Detect which cell encompasses the target text, then output its [x, y] center coordinate. 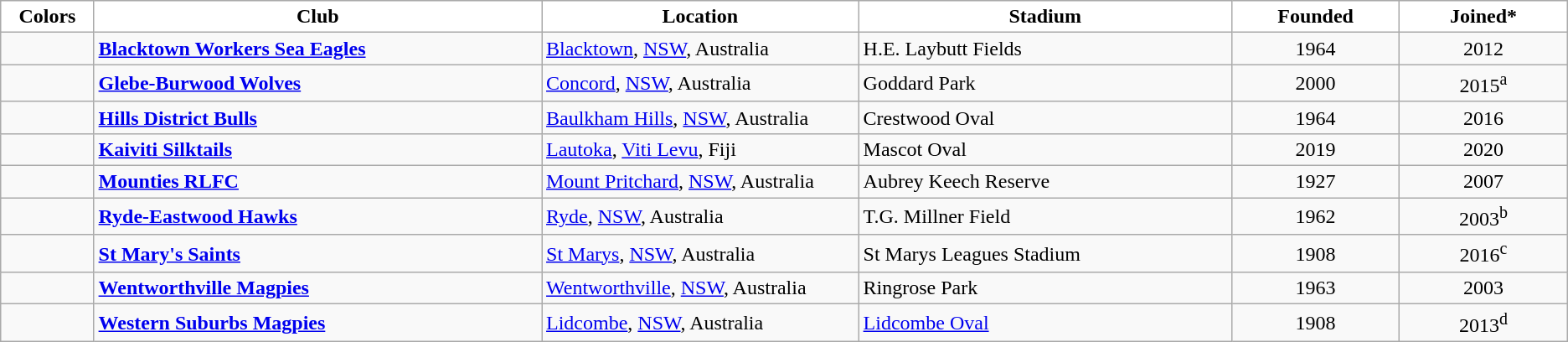
Lidcombe Oval [1045, 324]
Joined* [1483, 17]
St Mary's Saints [317, 253]
Crestwood Oval [1045, 117]
Hills District Bulls [317, 117]
Wentworthville Magpies [317, 288]
Glebe-Burwood Wolves [317, 84]
2019 [1315, 149]
Blacktown, NSW, Australia [700, 49]
Concord, NSW, Australia [700, 84]
Stadium [1045, 17]
Ringrose Park [1045, 288]
2013d [1483, 324]
2012 [1483, 49]
Lidcombe, NSW, Australia [700, 324]
Mount Pritchard, NSW, Australia [700, 182]
St Marys, NSW, Australia [700, 253]
2007 [1483, 182]
Founded [1315, 17]
Ryde-Eastwood Hawks [317, 216]
2016c [1483, 253]
Goddard Park [1045, 84]
H.E. Laybutt Fields [1045, 49]
2003 [1483, 288]
T.G. Millner Field [1045, 216]
2020 [1483, 149]
Aubrey Keech Reserve [1045, 182]
St Marys Leagues Stadium [1045, 253]
2003b [1483, 216]
1962 [1315, 216]
Wentworthville, NSW, Australia [700, 288]
Blacktown Workers Sea Eagles [317, 49]
Location [700, 17]
Mascot Oval [1045, 149]
2015a [1483, 84]
Kaiviti Silktails [317, 149]
2016 [1483, 117]
2000 [1315, 84]
Mounties RLFC [317, 182]
Ryde, NSW, Australia [700, 216]
1927 [1315, 182]
Lautoka, Viti Levu, Fiji [700, 149]
Colors [47, 17]
Western Suburbs Magpies [317, 324]
Club [317, 17]
Baulkham Hills, NSW, Australia [700, 117]
1963 [1315, 288]
